Output the [x, y] coordinate of the center of the cell containing the given text.  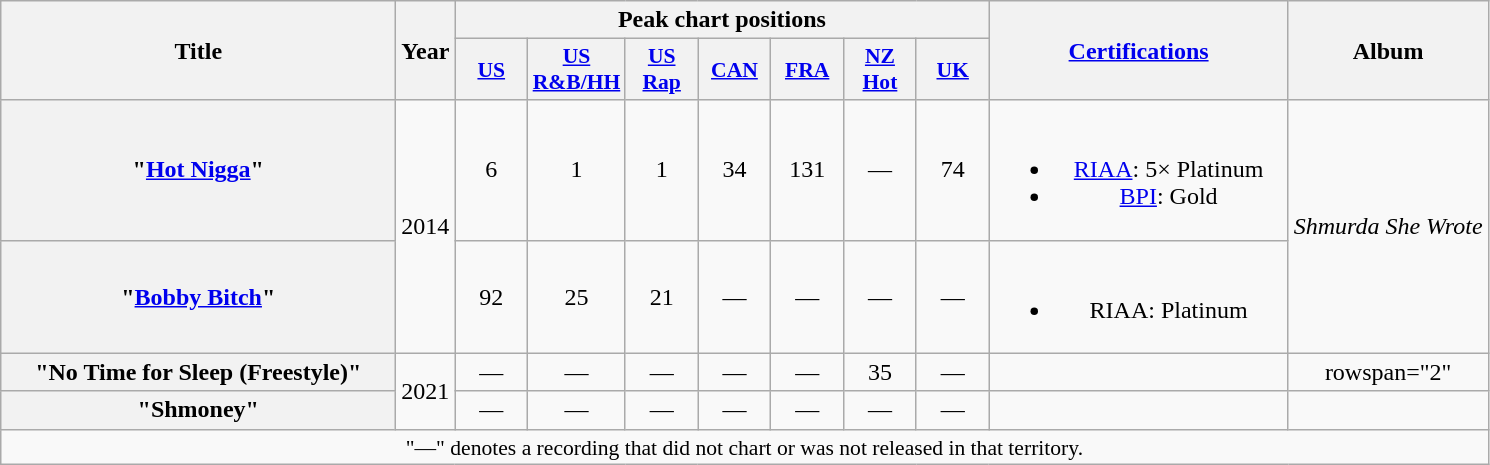
USRap [662, 70]
"No Time for Sleep (Freestyle)" [198, 372]
25 [577, 296]
rowspan="2" [1388, 372]
UK [952, 70]
"Shmoney" [198, 410]
2014 [426, 226]
131 [808, 170]
"Bobby Bitch" [198, 296]
6 [492, 170]
Peak chart positions [722, 20]
Certifications [1138, 50]
NZHot [880, 70]
Shmurda She Wrote [1388, 226]
US [492, 70]
Album [1388, 50]
FRA [808, 70]
RIAA: 5× PlatinumBPI: Gold [1138, 170]
74 [952, 170]
RIAA: Platinum [1138, 296]
92 [492, 296]
34 [734, 170]
2021 [426, 391]
"—" denotes a recording that did not chart or was not released in that territory. [744, 447]
USR&B/HH [577, 70]
Year [426, 50]
"Hot Nigga" [198, 170]
CAN [734, 70]
21 [662, 296]
Title [198, 50]
35 [880, 372]
